For the text-containing cell, return its midpoint in (X, Y) coordinate format. 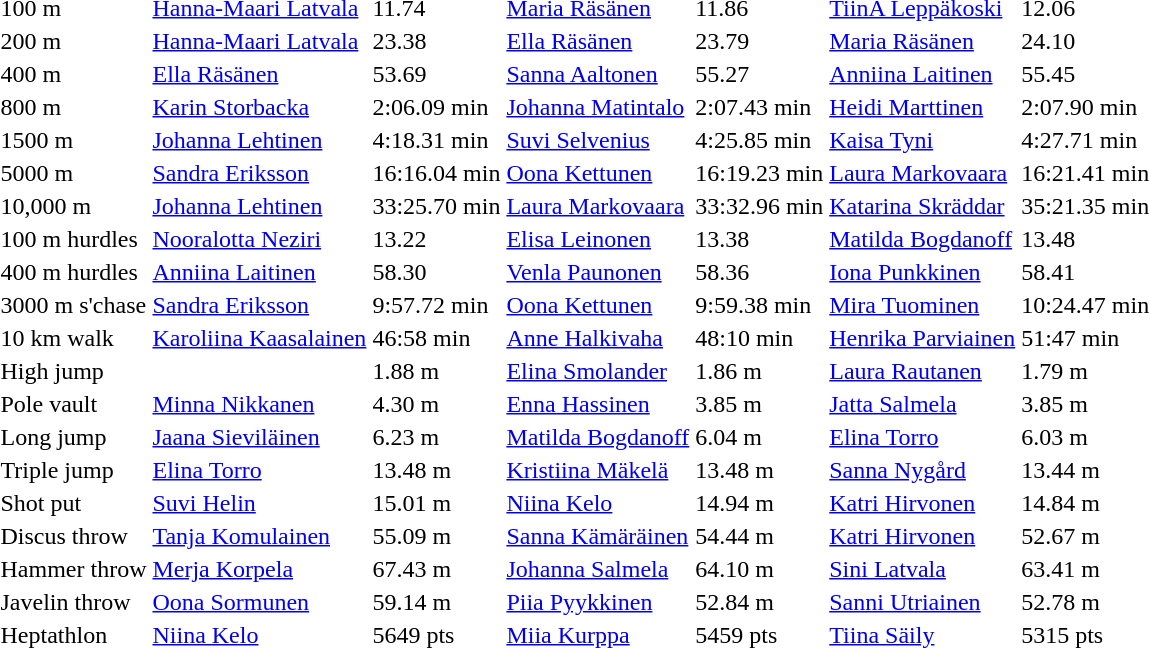
Sanni Utriainen (922, 602)
Elisa Leinonen (598, 239)
16:19.23 min (760, 173)
2:07.43 min (760, 107)
Piia Pyykkinen (598, 602)
Nooralotta Neziri (260, 239)
Sanna Nygård (922, 470)
55.27 (760, 74)
59.14 m (436, 602)
Sanna Aaltonen (598, 74)
16:16.04 min (436, 173)
Heidi Marttinen (922, 107)
Suvi Selvenius (598, 140)
Karoliina Kaasalainen (260, 338)
Sanna Kämäräinen (598, 536)
23.79 (760, 41)
Minna Nikkanen (260, 404)
52.84 m (760, 602)
4:18.31 min (436, 140)
13.22 (436, 239)
15.01 m (436, 503)
Merja Korpela (260, 569)
53.69 (436, 74)
Iona Punkkinen (922, 272)
Elina Smolander (598, 371)
Hanna-Maari Latvala (260, 41)
Venla Paunonen (598, 272)
Jaana Sieviläinen (260, 437)
6.04 m (760, 437)
Niina Kelo (598, 503)
9:57.72 min (436, 305)
Tanja Komulainen (260, 536)
58.30 (436, 272)
67.43 m (436, 569)
13.38 (760, 239)
Laura Rautanen (922, 371)
Jatta Salmela (922, 404)
64.10 m (760, 569)
2:06.09 min (436, 107)
Johanna Salmela (598, 569)
58.36 (760, 272)
Karin Storbacka (260, 107)
14.94 m (760, 503)
33:25.70 min (436, 206)
9:59.38 min (760, 305)
33:32.96 min (760, 206)
54.44 m (760, 536)
3.85 m (760, 404)
48:10 min (760, 338)
Anne Halkivaha (598, 338)
Suvi Helin (260, 503)
Henrika Parviainen (922, 338)
Kristiina Mäkelä (598, 470)
Johanna Matintalo (598, 107)
4.30 m (436, 404)
Katarina Skräddar (922, 206)
Oona Sormunen (260, 602)
1.88 m (436, 371)
46:58 min (436, 338)
4:25.85 min (760, 140)
23.38 (436, 41)
55.09 m (436, 536)
6.23 m (436, 437)
Sini Latvala (922, 569)
Maria Räsänen (922, 41)
Enna Hassinen (598, 404)
1.86 m (760, 371)
Kaisa Tyni (922, 140)
Mira Tuominen (922, 305)
